From the cell containing the given text, extract its center point as [X, Y] coordinate. 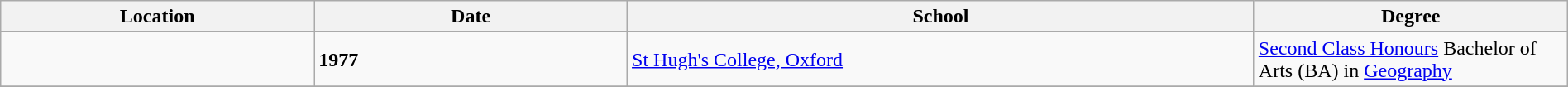
Second Class Honours Bachelor of Arts (BA) in Geography [1411, 60]
School [941, 17]
Location [157, 17]
St Hugh's College, Oxford [941, 60]
1977 [471, 60]
Date [471, 17]
Degree [1411, 17]
